Detect which cell encompasses the target text, then output its [x, y] center coordinate. 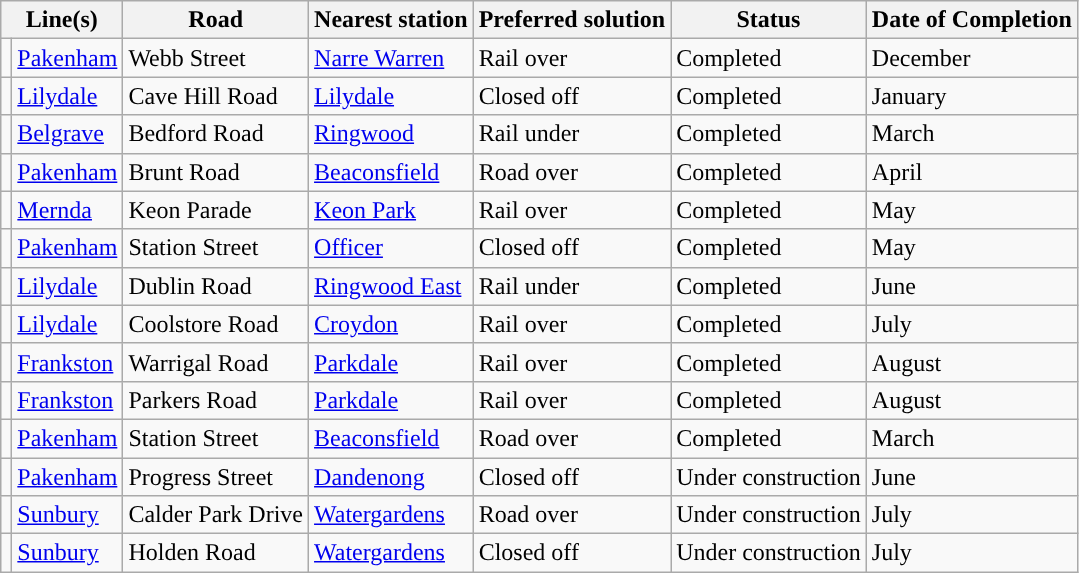
Webb Street [216, 58]
January [972, 96]
Road [216, 20]
Belgrave [68, 134]
Dublin Road [216, 286]
December [972, 58]
Croydon [392, 324]
Bedford Road [216, 134]
Nearest station [392, 20]
Brunt Road [216, 172]
Keon Park [392, 210]
Preferred solution [572, 20]
Warrigal Road [216, 362]
Calder Park Drive [216, 515]
Progress Street [216, 477]
Parkers Road [216, 400]
Holden Road [216, 553]
Dandenong [392, 477]
Narre Warren [392, 58]
Keon Parade [216, 210]
Ringwood East [392, 286]
Mernda [68, 210]
Officer [392, 248]
Ringwood [392, 134]
Coolstore Road [216, 324]
Cave Hill Road [216, 96]
April [972, 172]
Status [769, 20]
Date of Completion [972, 20]
Line(s) [62, 20]
